Search for the cell housing the specified text and yield its (X, Y) center coordinate. 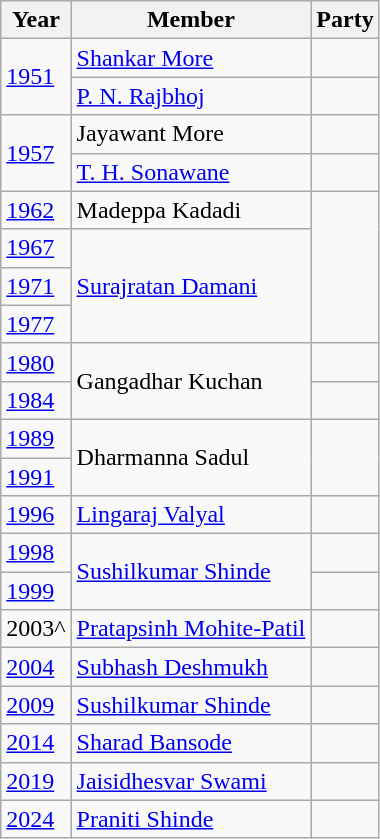
2019 (36, 781)
Subhash Deshmukh (191, 667)
1967 (36, 248)
Surajratan Damani (191, 286)
Dharmanna Sadul (191, 457)
2024 (36, 819)
Member (191, 20)
1989 (36, 438)
Lingaraj Valyal (191, 515)
1951 (36, 77)
1977 (36, 324)
Sharad Bansode (191, 743)
1998 (36, 553)
Jayawant More (191, 134)
T. H. Sonawane (191, 172)
Pratapsinh Mohite-Patil (191, 629)
1957 (36, 153)
2004 (36, 667)
Praniti Shinde (191, 819)
2009 (36, 705)
Jaisidhesvar Swami (191, 781)
Madeppa Kadadi (191, 210)
Shankar More (191, 58)
Year (36, 20)
2003^ (36, 629)
Gangadhar Kuchan (191, 381)
1980 (36, 362)
P. N. Rajbhoj (191, 96)
1996 (36, 515)
2014 (36, 743)
1984 (36, 400)
1971 (36, 286)
1999 (36, 591)
1991 (36, 477)
1962 (36, 210)
Party (345, 20)
